Extract the (X, Y) coordinate from the center of the cell holding the provided text.  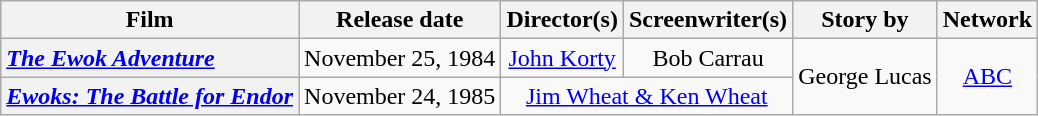
The Ewok Adventure (150, 58)
Ewoks: The Battle for Endor (150, 96)
Jim Wheat & Ken Wheat (647, 96)
George Lucas (866, 77)
November 25, 1984 (400, 58)
ABC (987, 77)
Network (987, 20)
November 24, 1985 (400, 96)
Director(s) (562, 20)
Story by (866, 20)
Bob Carrau (708, 58)
Release date (400, 20)
John Korty (562, 58)
Screenwriter(s) (708, 20)
Film (150, 20)
